Locate the cell with the specified text and output its [X, Y] center coordinate. 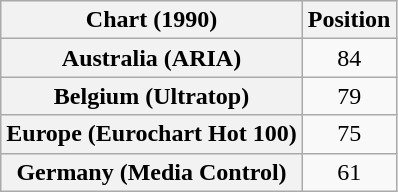
61 [349, 172]
75 [349, 134]
84 [349, 58]
79 [349, 96]
Chart (1990) [152, 20]
Position [349, 20]
Australia (ARIA) [152, 58]
Germany (Media Control) [152, 172]
Belgium (Ultratop) [152, 96]
Europe (Eurochart Hot 100) [152, 134]
